Identify which cell holds the provided text, then report its (X, Y) central coordinate. 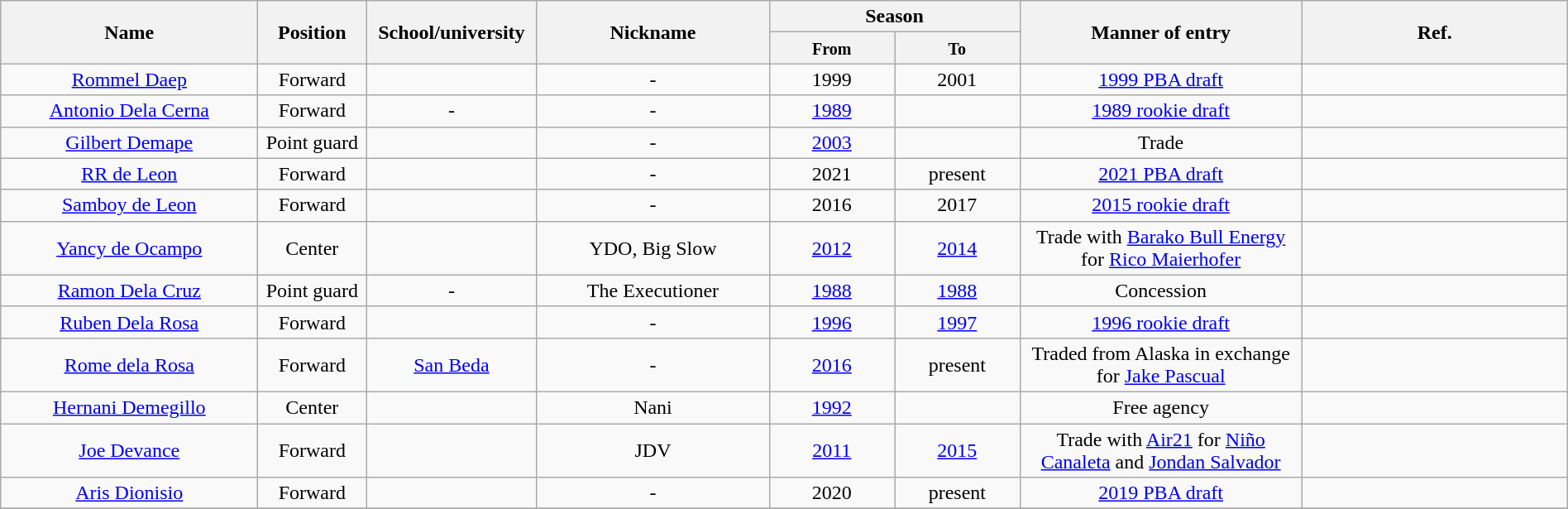
Trade (1161, 142)
Antonio Dela Cerna (129, 111)
1997 (958, 322)
Rome dela Rosa (129, 364)
1989 (832, 111)
Concession (1161, 291)
Name (129, 32)
1989 rookie draft (1161, 111)
1999 (832, 79)
2015 rookie draft (1161, 205)
RR de Leon (129, 174)
Manner of entry (1161, 32)
Ruben Dela Rosa (129, 322)
2021 PBA draft (1161, 174)
Joe Devance (129, 450)
2012 (832, 248)
2021 (832, 174)
Samboy de Leon (129, 205)
San Beda (452, 364)
2011 (832, 450)
1996 (832, 322)
Traded from Alaska in exchange for Jake Pascual (1161, 364)
From (832, 48)
JDV (653, 450)
2001 (958, 79)
Hernani Demegillo (129, 407)
Yancy de Ocampo (129, 248)
Trade with Barako Bull Energy for Rico Maierhofer (1161, 248)
Trade with Air21 for Niño Canaleta and Jondan Salvador (1161, 450)
2015 (958, 450)
2019 PBA draft (1161, 493)
To (958, 48)
Rommel Daep (129, 79)
2020 (832, 493)
Ref. (1434, 32)
Position (313, 32)
Free agency (1161, 407)
Ramon Dela Cruz (129, 291)
2003 (832, 142)
1999 PBA draft (1161, 79)
Nickname (653, 32)
2017 (958, 205)
School/university (452, 32)
Season (895, 17)
The Executioner (653, 291)
Nani (653, 407)
1992 (832, 407)
Aris Dionisio (129, 493)
2014 (958, 248)
YDO, Big Slow (653, 248)
Gilbert Demape (129, 142)
1996 rookie draft (1161, 322)
